From the cell containing the given text, extract its center point as [x, y] coordinate. 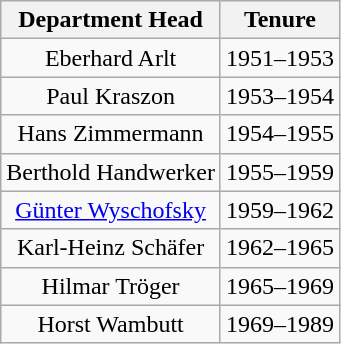
1953–1954 [280, 96]
1969–1989 [280, 324]
Hans Zimmermann [111, 134]
1954–1955 [280, 134]
Günter Wyschofsky [111, 210]
Paul Kraszon [111, 96]
1951–1953 [280, 58]
Hilmar Tröger [111, 286]
Eberhard Arlt [111, 58]
Karl-Heinz Schäfer [111, 248]
1959–1962 [280, 210]
1962–1965 [280, 248]
Tenure [280, 20]
1955–1959 [280, 172]
Horst Wambutt [111, 324]
Berthold Handwerker [111, 172]
Department Head [111, 20]
1965–1969 [280, 286]
